Output the [X, Y] coordinate of the center of the cell containing the given text.  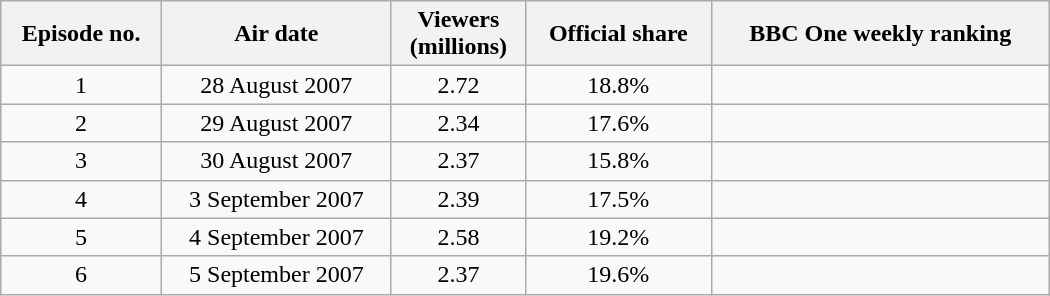
29 August 2007 [276, 123]
18.8% [619, 85]
Air date [276, 34]
Viewers(millions) [458, 34]
2 [82, 123]
3 [82, 161]
19.2% [619, 237]
30 August 2007 [276, 161]
4 September 2007 [276, 237]
3 September 2007 [276, 199]
2.72 [458, 85]
17.6% [619, 123]
15.8% [619, 161]
Episode no. [82, 34]
2.39 [458, 199]
2.34 [458, 123]
2.58 [458, 237]
28 August 2007 [276, 85]
19.6% [619, 275]
Official share [619, 34]
BBC One weekly ranking [880, 34]
17.5% [619, 199]
6 [82, 275]
4 [82, 199]
5 [82, 237]
1 [82, 85]
5 September 2007 [276, 275]
